Identify which cell holds the provided text, then report its (X, Y) central coordinate. 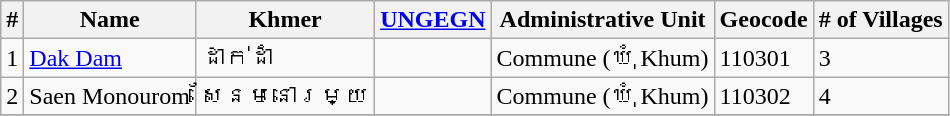
Geocode (764, 20)
# of Villages (880, 20)
2 (12, 96)
110301 (764, 58)
UNGEGN (433, 20)
Administrative Unit (602, 20)
សែនមនោរម្យ (286, 96)
4 (880, 96)
1 (12, 58)
Name (110, 20)
ដាក់ដាំ (286, 58)
# (12, 20)
3 (880, 58)
110302 (764, 96)
Dak Dam (110, 58)
Saen Monourom (110, 96)
Khmer (286, 20)
